Pinpoint the cell where the given text exists, returning its [X, Y] midpoint coordinate. 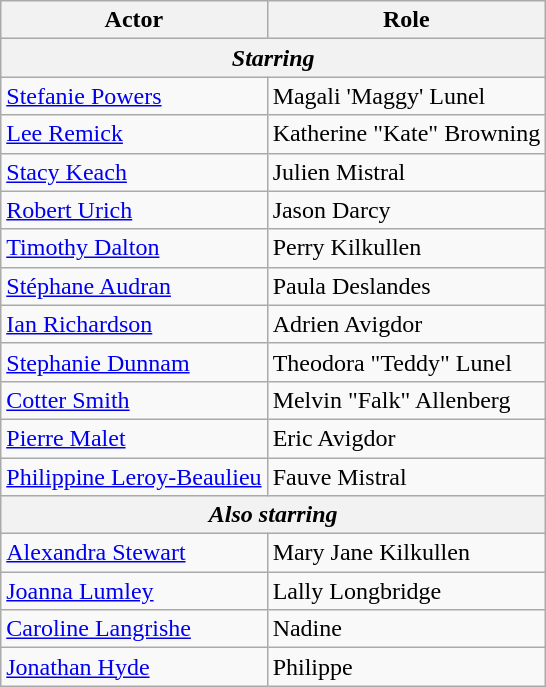
Jason Darcy [406, 210]
Magali 'Maggy' Lunel [406, 96]
Philippine Leroy-Beaulieu [134, 477]
Perry Kilkullen [406, 248]
Paula Deslandes [406, 286]
Stacy Keach [134, 172]
Katherine "Kate" Browning [406, 134]
Nadine [406, 629]
Role [406, 20]
Robert Urich [134, 210]
Starring [274, 58]
Caroline Langrishe [134, 629]
Julien Mistral [406, 172]
Philippe [406, 667]
Jonathan Hyde [134, 667]
Alexandra Stewart [134, 553]
Cotter Smith [134, 400]
Mary Jane Kilkullen [406, 553]
Ian Richardson [134, 324]
Stephanie Dunnam [134, 362]
Actor [134, 20]
Theodora "Teddy" Lunel [406, 362]
Melvin "Falk" Allenberg [406, 400]
Stefanie Powers [134, 96]
Fauve Mistral [406, 477]
Adrien Avigdor [406, 324]
Stéphane Audran [134, 286]
Lally Longbridge [406, 591]
Joanna Lumley [134, 591]
Lee Remick [134, 134]
Also starring [274, 515]
Pierre Malet [134, 438]
Timothy Dalton [134, 248]
Eric Avigdor [406, 438]
